Return (X, Y) of the center of cell containing provided text 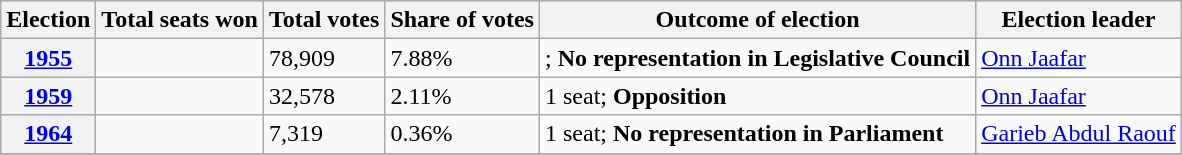
7.88% (462, 58)
; No representation in Legislative Council (757, 58)
Total votes (324, 20)
1 seat; No representation in Parliament (757, 134)
0.36% (462, 134)
Election leader (1079, 20)
Election (48, 20)
Total seats won (180, 20)
Share of votes (462, 20)
78,909 (324, 58)
Garieb Abdul Raouf (1079, 134)
1964 (48, 134)
1959 (48, 96)
Outcome of election (757, 20)
7,319 (324, 134)
32,578 (324, 96)
1955 (48, 58)
2.11% (462, 96)
1 seat; Opposition (757, 96)
